Provide the (x, y) coordinate of the cell's center where the given text is located.  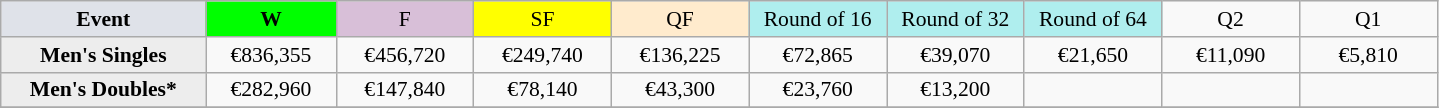
QF (680, 19)
€136,225 (680, 55)
€23,760 (818, 90)
€13,200 (955, 90)
W (271, 19)
Men's Doubles* (104, 90)
€282,960 (271, 90)
Men's Singles (104, 55)
€43,300 (680, 90)
Round of 32 (955, 19)
€72,865 (818, 55)
€5,810 (1368, 55)
€249,740 (543, 55)
€39,070 (955, 55)
€456,720 (405, 55)
Round of 16 (818, 19)
Q1 (1368, 19)
SF (543, 19)
€21,650 (1093, 55)
Q2 (1231, 19)
F (405, 19)
€147,840 (405, 90)
€78,140 (543, 90)
Event (104, 19)
€11,090 (1231, 55)
Round of 64 (1093, 19)
€836,355 (271, 55)
